Pinpoint the cell where the given text exists, returning its (x, y) midpoint coordinate. 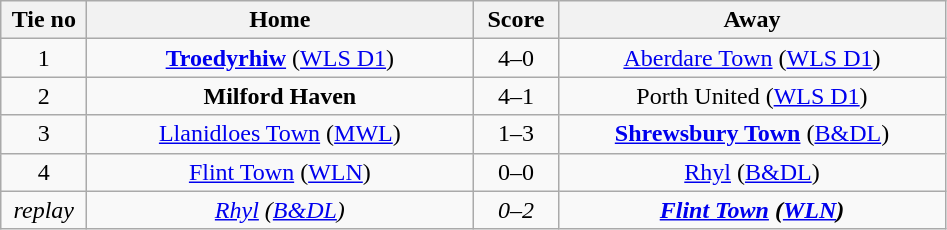
Llanidloes Town (MWL) (280, 134)
0–0 (516, 172)
2 (44, 96)
4 (44, 172)
replay (44, 210)
Shrewsbury Town (B&DL) (752, 134)
Milford Haven (280, 96)
Aberdare Town (WLS D1) (752, 58)
Home (280, 20)
Score (516, 20)
0–2 (516, 210)
4–0 (516, 58)
Porth United (WLS D1) (752, 96)
4–1 (516, 96)
1 (44, 58)
Tie no (44, 20)
1–3 (516, 134)
Away (752, 20)
Troedyrhiw (WLS D1) (280, 58)
3 (44, 134)
